For the text-containing cell, return its midpoint in (X, Y) coordinate format. 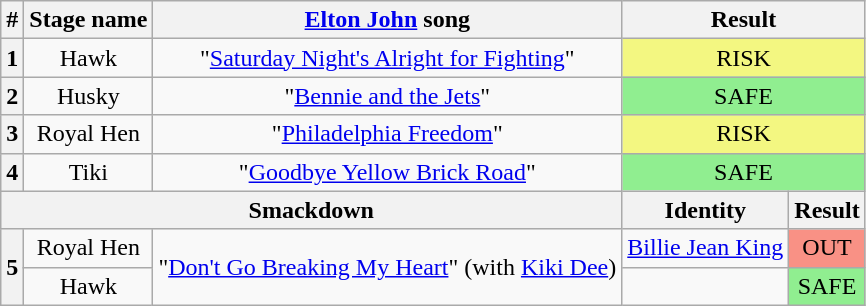
# (12, 20)
"Goodbye Yellow Brick Road" (388, 172)
4 (12, 172)
"Philadelphia Freedom" (388, 134)
1 (12, 58)
"Bennie and the Jets" (388, 96)
2 (12, 96)
"Don't Go Breaking My Heart" (with Kiki Dee) (388, 267)
"Saturday Night's Alright for Fighting" (388, 58)
3 (12, 134)
5 (12, 267)
Tiki (88, 172)
Stage name (88, 20)
Smackdown (312, 210)
Husky (88, 96)
Identity (706, 210)
Billie Jean King (706, 248)
OUT (827, 248)
Elton John song (388, 20)
